Capture the cell that displays the provided text and extract its [X, Y] central coordinate. 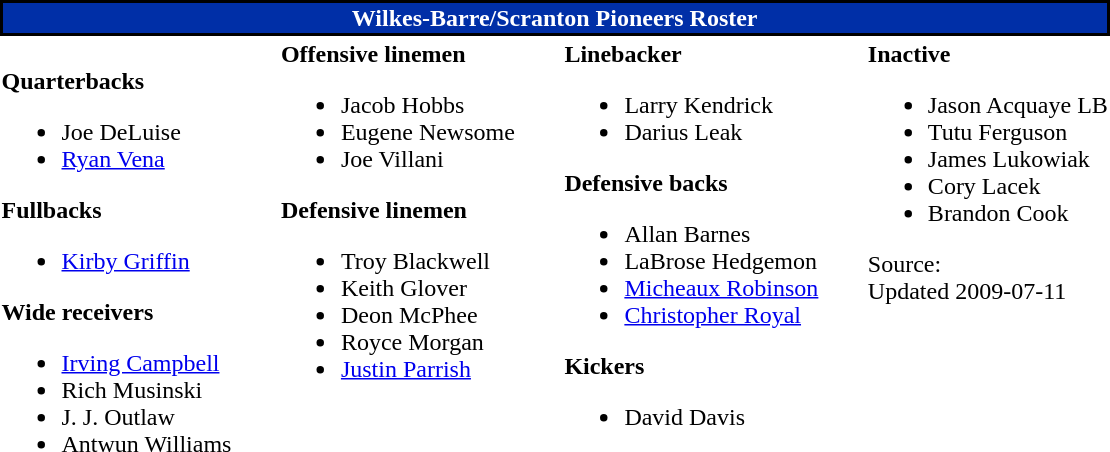
Wilkes-Barre/Scranton Pioneers Roster [554, 18]
